Detect which cell encompasses the target text, then output its [x, y] center coordinate. 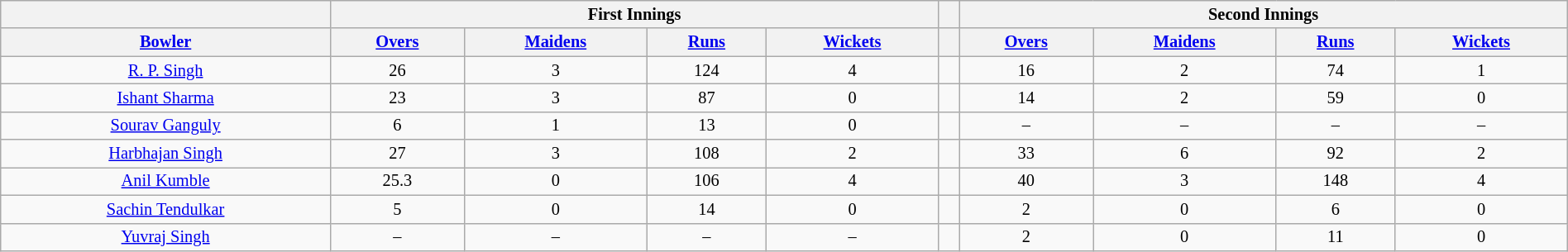
Second Innings [1264, 14]
108 [706, 154]
Bowler [165, 42]
59 [1336, 97]
16 [1026, 70]
Sourav Ganguly [165, 126]
5 [398, 209]
First Innings [635, 14]
74 [1336, 70]
25.3 [398, 181]
Ishant Sharma [165, 97]
Anil Kumble [165, 181]
124 [706, 70]
R. P. Singh [165, 70]
87 [706, 97]
148 [1336, 181]
27 [398, 154]
Sachin Tendulkar [165, 209]
92 [1336, 154]
106 [706, 181]
13 [706, 126]
40 [1026, 181]
23 [398, 97]
11 [1336, 237]
33 [1026, 154]
Harbhajan Singh [165, 154]
Yuvraj Singh [165, 237]
26 [398, 70]
